Search for the cell housing the specified text and yield its [x, y] center coordinate. 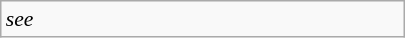
see [203, 19]
